Find where the given text appears and provide that cell's center as [X, Y] coordinate. 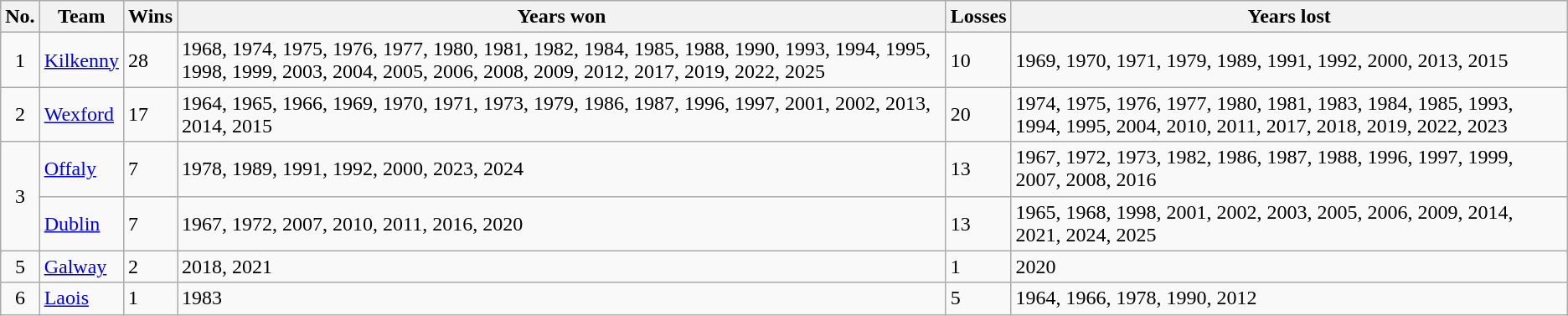
Kilkenny [81, 60]
Years lost [1289, 17]
20 [978, 114]
1965, 1968, 1998, 2001, 2002, 2003, 2005, 2006, 2009, 2014, 2021, 2024, 2025 [1289, 223]
3 [20, 196]
Years won [562, 17]
Wins [151, 17]
No. [20, 17]
2020 [1289, 267]
1967, 1972, 1973, 1982, 1986, 1987, 1988, 1996, 1997, 1999, 2007, 2008, 2016 [1289, 169]
1974, 1975, 1976, 1977, 1980, 1981, 1983, 1984, 1985, 1993, 1994, 1995, 2004, 2010, 2011, 2017, 2018, 2019, 2022, 2023 [1289, 114]
2018, 2021 [562, 267]
1978, 1989, 1991, 1992, 2000, 2023, 2024 [562, 169]
Dublin [81, 223]
1969, 1970, 1971, 1979, 1989, 1991, 1992, 2000, 2013, 2015 [1289, 60]
Laois [81, 298]
1964, 1966, 1978, 1990, 2012 [1289, 298]
Wexford [81, 114]
1983 [562, 298]
Team [81, 17]
Offaly [81, 169]
1964, 1965, 1966, 1969, 1970, 1971, 1973, 1979, 1986, 1987, 1996, 1997, 2001, 2002, 2013, 2014, 2015 [562, 114]
17 [151, 114]
1967, 1972, 2007, 2010, 2011, 2016, 2020 [562, 223]
10 [978, 60]
Losses [978, 17]
28 [151, 60]
6 [20, 298]
Galway [81, 267]
